Pinpoint the cell where the given text exists, returning its [X, Y] midpoint coordinate. 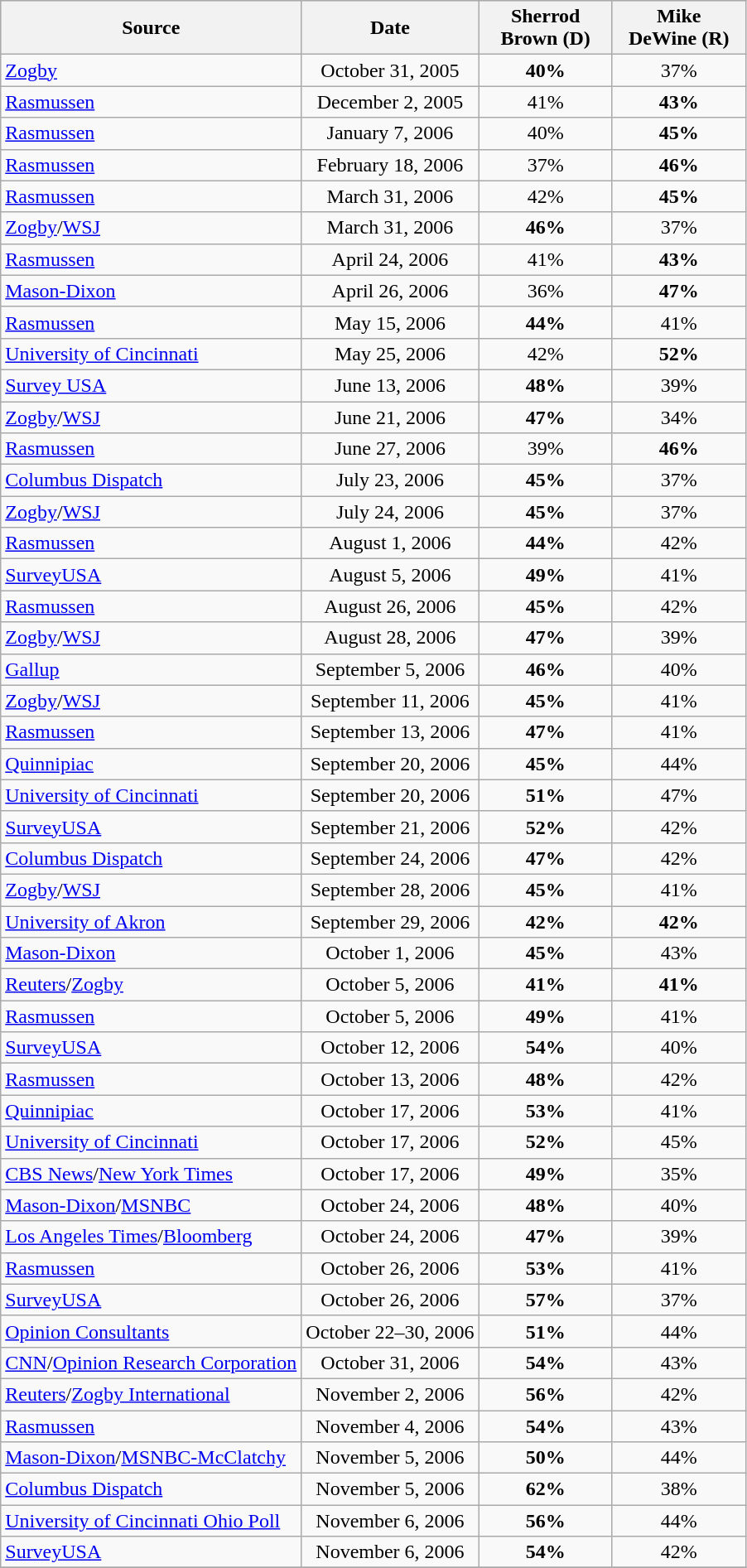
October 31, 2005 [390, 70]
August 5, 2006 [390, 575]
57% [545, 1300]
October 12, 2006 [390, 1048]
January 7, 2006 [390, 133]
July 24, 2006 [390, 512]
October 31, 2006 [390, 1363]
University of Cincinnati Ohio Poll [151, 1521]
May 25, 2006 [390, 354]
SherrodBrown (D) [545, 28]
September 21, 2006 [390, 827]
August 28, 2006 [390, 638]
38% [679, 1489]
September 29, 2006 [390, 922]
September 11, 2006 [390, 701]
35% [679, 1174]
September 28, 2006 [390, 890]
Date [390, 28]
October 1, 2006 [390, 953]
62% [545, 1489]
Reuters/Zogby [151, 985]
October 13, 2006 [390, 1079]
May 15, 2006 [390, 322]
CNN/Opinion Research Corporation [151, 1363]
Reuters/Zogby International [151, 1394]
Source [151, 28]
June 13, 2006 [390, 385]
July 23, 2006 [390, 480]
June 27, 2006 [390, 449]
June 21, 2006 [390, 417]
September 5, 2006 [390, 669]
MikeDeWine (R) [679, 28]
October 22–30, 2006 [390, 1331]
Survey USA [151, 385]
Opinion Consultants [151, 1331]
November 4, 2006 [390, 1426]
September 13, 2006 [390, 732]
Mason-Dixon/MSNBC [151, 1205]
August 26, 2006 [390, 606]
Zogby [151, 70]
December 2, 2005 [390, 102]
Gallup [151, 669]
November 2, 2006 [390, 1394]
36% [545, 291]
April 24, 2006 [390, 259]
University of Akron [151, 922]
August 1, 2006 [390, 543]
September 24, 2006 [390, 858]
April 26, 2006 [390, 291]
February 18, 2006 [390, 165]
34% [679, 417]
Mason-Dixon/MSNBC-McClatchy [151, 1458]
Los Angeles Times/Bloomberg [151, 1237]
50% [545, 1458]
CBS News/New York Times [151, 1174]
